Return (x, y) of the center of cell containing provided text 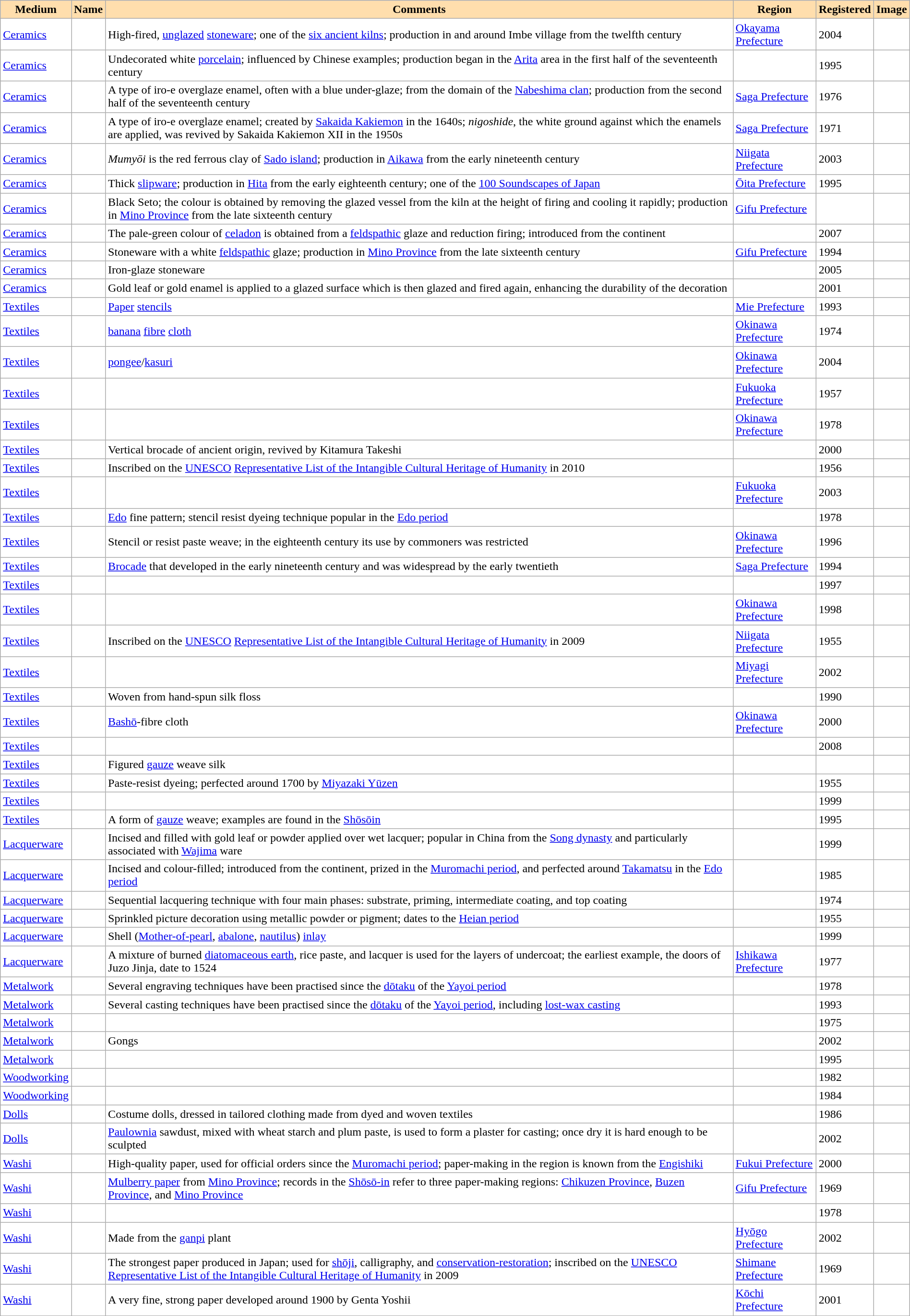
Image (892, 10)
Woven from hand-spun silk floss (419, 697)
Bashō-fibre cloth (419, 722)
Made from the ganpi plant (419, 1238)
1997 (845, 585)
Okayama Prefecture (775, 35)
Mumyōi is the red ferrous clay of Sado island; production in Aikawa from the early nineteenth century (419, 159)
1985 (845, 875)
banana fibre cloth (419, 331)
Iron-glaze stoneware (419, 270)
High-fired, unglazed stoneware; one of the six ancient kilns; production in and around Imbe village from the twelfth century (419, 35)
Medium (36, 10)
1984 (845, 1096)
Sequential lacquering technique with four main phases: substrate, priming, intermediate coating, and top coating (419, 900)
1971 (845, 128)
Incised and colour-filled; introduced from the continent, prized in the Muromachi period, and perfected around Takamatsu in the Edo period (419, 875)
Stoneware with a white feldspathic glaze; production in Mino Province from the late sixteenth century (419, 251)
High-quality paper, used for official orders since the Muromachi period; paper-making in the region is known from the Engishiki (419, 1163)
1986 (845, 1114)
Shimane Prefecture (775, 1269)
Miyagi Prefecture (775, 672)
2008 (845, 747)
Gold leaf or gold enamel is applied to a glazed surface which is then glazed and fired again, enhancing the durability of the decoration (419, 288)
Vertical brocade of ancient origin, revived by Kitamura Takeshi (419, 450)
Shell (Mother-of-pearl, abalone, nautilus) inlay (419, 937)
Several casting techniques have been practised since the dōtaku of the Yayoi period, including lost-wax casting (419, 1004)
Gongs (419, 1041)
Hyōgo Prefecture (775, 1238)
Several engraving techniques have been practised since the dōtaku of the Yayoi period (419, 986)
Region (775, 10)
A form of gauze weave; examples are found in the Shōsōin (419, 819)
Brocade that developed in the early nineteenth century and was widespread by the early twentieth (419, 567)
2005 (845, 270)
Comments (419, 10)
Paper stencils (419, 307)
Registered (845, 10)
Stencil or resist paste weave; in the eighteenth century its use by commoners was restricted (419, 542)
A very fine, strong paper developed around 1900 by Genta Yoshii (419, 1300)
1957 (845, 393)
1998 (845, 609)
Paste-resist dyeing; perfected around 1700 by Miyazaki Yūzen (419, 783)
1975 (845, 1022)
1996 (845, 542)
Mie Prefecture (775, 307)
Sprinkled picture decoration using metallic powder or pigment; dates to the Heian period (419, 918)
Kōchi Prefecture (775, 1300)
1956 (845, 468)
Figured gauze weave silk (419, 765)
1976 (845, 97)
2007 (845, 233)
Ōita Prefecture (775, 184)
Fukui Prefecture (775, 1163)
Thick slipware; production in Hita from the early eighteenth century; one of the 100 Soundscapes of Japan (419, 184)
Edo fine pattern; stencil resist dyeing technique popular in the Edo period (419, 517)
Inscribed on the UNESCO Representative List of the Intangible Cultural Heritage of Humanity in 2009 (419, 641)
1990 (845, 697)
1977 (845, 961)
pongee/kasuri (419, 363)
1982 (845, 1078)
Ishikawa Prefecture (775, 961)
Undecorated white porcelain; influenced by Chinese examples; production began in the Arita area in the first half of the seventeenth century (419, 65)
Mulberry paper from Mino Province; records in the Shōsō-in refer to three paper-making regions: Chikuzen Province, Buzen Province, and Mino Province (419, 1188)
Inscribed on the UNESCO Representative List of the Intangible Cultural Heritage of Humanity in 2010 (419, 468)
Costume dolls, dressed in tailored clothing made from dyed and woven textiles (419, 1114)
The pale-green colour of celadon is obtained from a feldspathic glaze and reduction firing; introduced from the continent (419, 233)
Name (88, 10)
Paulownia sawdust, mixed with wheat starch and plum paste, is used to form a plaster for casting; once dry it is hard enough to be sculpted (419, 1139)
